Find where the given text appears and provide that cell's center as (X, Y) coordinate. 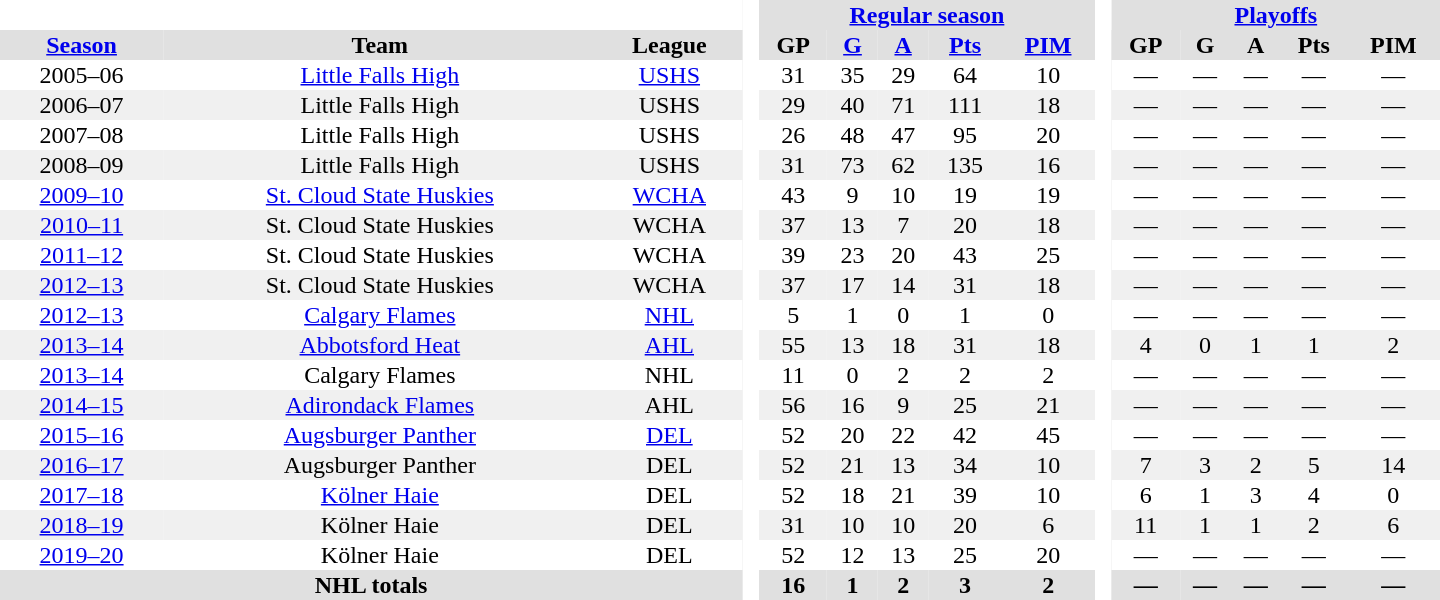
2005–06 (82, 75)
2011–12 (82, 255)
2007–08 (82, 135)
22 (904, 435)
47 (904, 135)
17 (852, 285)
45 (1048, 435)
2015–16 (82, 435)
2009–10 (82, 195)
Adirondack Flames (380, 405)
12 (852, 555)
Team (380, 45)
Regular season (927, 15)
135 (964, 165)
2017–18 (82, 495)
2008–09 (82, 165)
42 (964, 435)
64 (964, 75)
56 (793, 405)
26 (793, 135)
Playoffs (1276, 15)
48 (852, 135)
2018–19 (82, 525)
Abbotsford Heat (380, 345)
40 (852, 105)
71 (904, 105)
2019–20 (82, 555)
NHL totals (371, 585)
23 (852, 255)
95 (964, 135)
62 (904, 165)
2014–15 (82, 405)
73 (852, 165)
2016–17 (82, 465)
League (670, 45)
55 (793, 345)
34 (964, 465)
Season (82, 45)
2010–11 (82, 225)
35 (852, 75)
111 (964, 105)
2006–07 (82, 105)
